Return (x, y) of the center of cell containing provided text 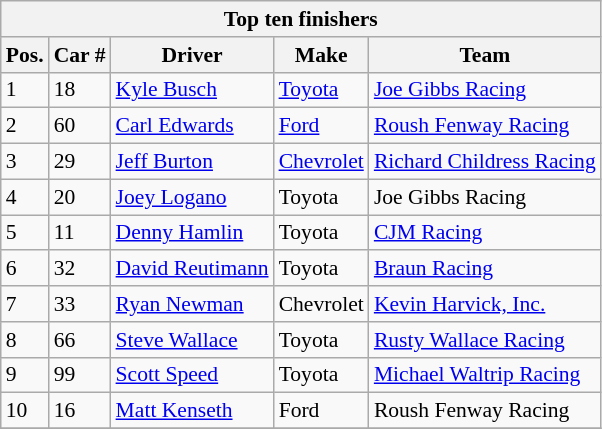
3 (25, 162)
Braun Racing (485, 269)
7 (25, 304)
9 (25, 375)
Kevin Harvick, Inc. (485, 304)
Driver (192, 55)
8 (25, 340)
66 (80, 340)
Matt Kenseth (192, 411)
Rusty Wallace Racing (485, 340)
60 (80, 126)
11 (80, 233)
Jeff Burton (192, 162)
Denny Hamlin (192, 233)
10 (25, 411)
1 (25, 90)
Pos. (25, 55)
David Reutimann (192, 269)
Ryan Newman (192, 304)
2 (25, 126)
20 (80, 197)
18 (80, 90)
Car # (80, 55)
Steve Wallace (192, 340)
33 (80, 304)
Kyle Busch (192, 90)
5 (25, 233)
Michael Waltrip Racing (485, 375)
4 (25, 197)
29 (80, 162)
Top ten finishers (301, 19)
32 (80, 269)
99 (80, 375)
Make (322, 55)
Scott Speed (192, 375)
Joey Logano (192, 197)
Carl Edwards (192, 126)
Richard Childress Racing (485, 162)
CJM Racing (485, 233)
16 (80, 411)
Team (485, 55)
6 (25, 269)
